Return [X, Y] of the center of cell containing provided text 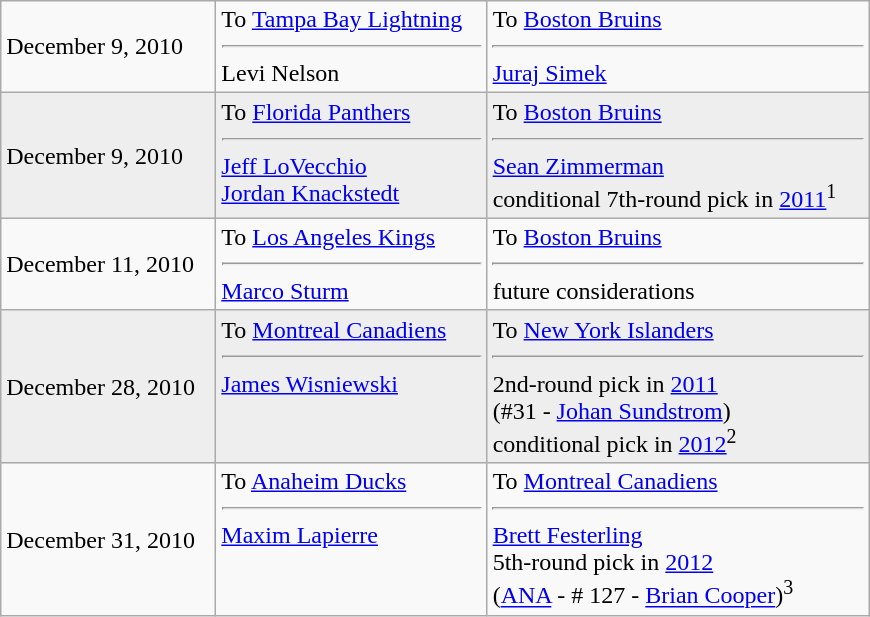
To Montreal CanadiensBrett Festerling5th-round pick in 2012(ANA - # 127 - Brian Cooper)3 [678, 540]
To Anaheim DucksMaxim Lapierre [352, 540]
To Montreal CanadiensJames Wisniewski [352, 386]
To Boston BruinsJuraj Simek [678, 47]
To Los Angeles KingsMarco Sturm [352, 264]
To Boston BruinsSean Zimmermanconditional 7th-round pick in 20111 [678, 156]
To Florida PanthersJeff LoVecchioJordan Knackstedt [352, 156]
To Boston Bruins future considerations [678, 264]
December 11, 2010 [108, 264]
To New York Islanders 2nd-round pick in 2011(#31 - Johan Sundstrom)conditional pick in 20122 [678, 386]
December 28, 2010 [108, 386]
To Tampa Bay LightningLevi Nelson [352, 47]
December 31, 2010 [108, 540]
